Pinpoint the cell where the given text exists, returning its (X, Y) midpoint coordinate. 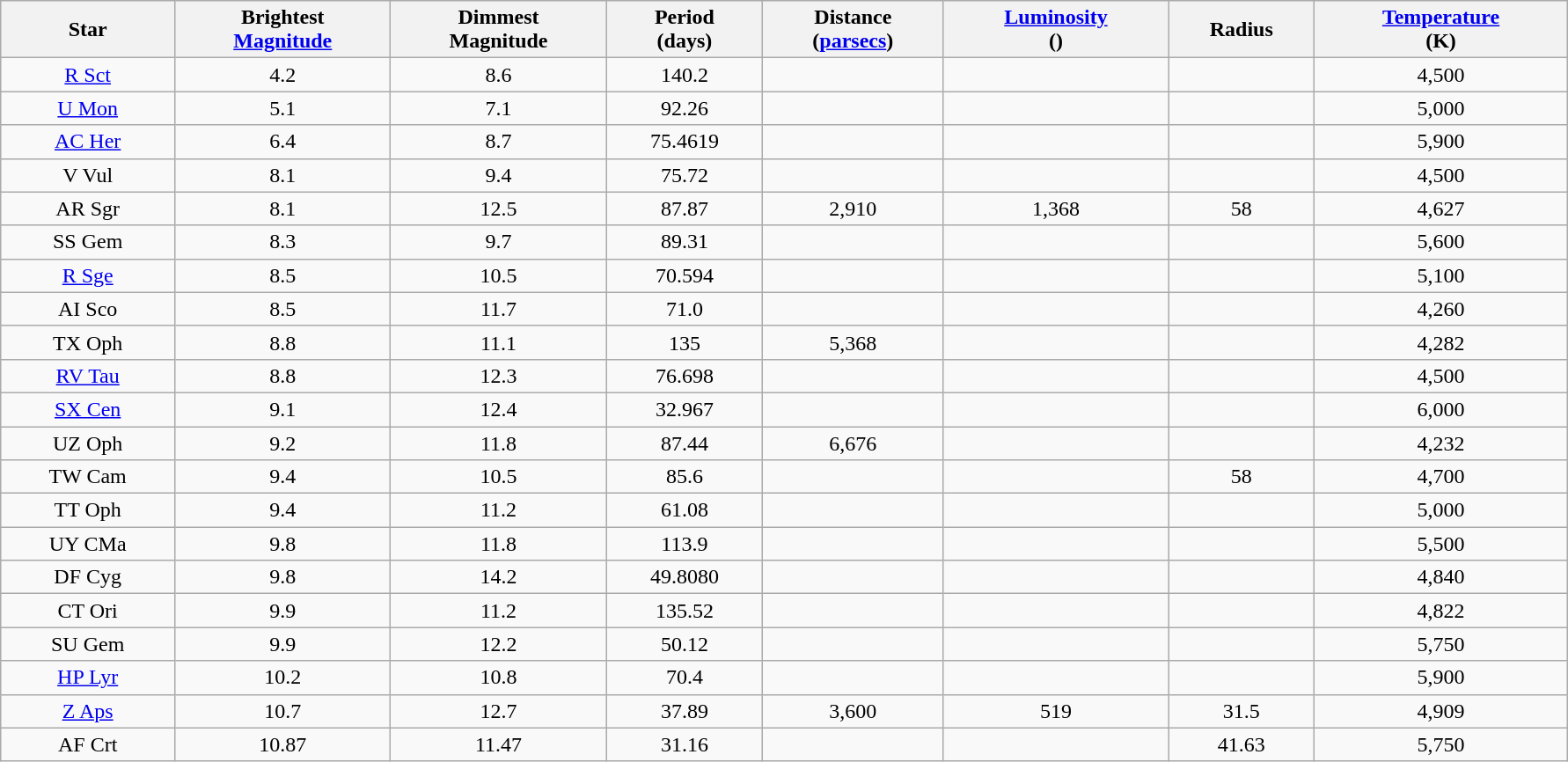
DF Cyg (88, 577)
TW Cam (88, 477)
10.87 (283, 744)
4,840 (1441, 577)
10.7 (283, 711)
SU Gem (88, 644)
85.6 (685, 477)
135.52 (685, 611)
RV Tau (88, 376)
5.1 (283, 108)
AC Her (88, 142)
113.9 (685, 544)
10.2 (283, 678)
70.4 (685, 678)
49.8080 (685, 577)
1,368 (1056, 209)
76.698 (685, 376)
75.72 (685, 175)
Star (88, 30)
519 (1056, 711)
92.26 (685, 108)
71.0 (685, 309)
Period(days) (685, 30)
11.7 (498, 309)
4,260 (1441, 309)
SX Cen (88, 409)
Z Aps (88, 711)
Distance(parsecs) (854, 30)
BrightestMagnitude (283, 30)
HP Lyr (88, 678)
Radius (1242, 30)
87.87 (685, 209)
10.8 (498, 678)
6,000 (1441, 409)
50.12 (685, 644)
12.5 (498, 209)
R Sge (88, 275)
Luminosity() (1056, 30)
5,500 (1441, 544)
8.7 (498, 142)
Temperature(K) (1441, 30)
31.16 (685, 744)
6.4 (283, 142)
41.63 (1242, 744)
UZ Oph (88, 443)
3,600 (854, 711)
70.594 (685, 275)
12.7 (498, 711)
R Sct (88, 75)
89.31 (685, 242)
4,909 (1441, 711)
135 (685, 342)
SS Gem (88, 242)
9.1 (283, 409)
31.5 (1242, 711)
U Mon (88, 108)
TT Oph (88, 510)
4,282 (1441, 342)
87.44 (685, 443)
AF Crt (88, 744)
V Vul (88, 175)
AI Sco (88, 309)
11.1 (498, 342)
37.89 (685, 711)
8.6 (498, 75)
61.08 (685, 510)
5,100 (1441, 275)
9.7 (498, 242)
32.967 (685, 409)
12.2 (498, 644)
140.2 (685, 75)
6,676 (854, 443)
11.47 (498, 744)
4,822 (1441, 611)
CT Ori (88, 611)
DimmestMagnitude (498, 30)
7.1 (498, 108)
5,600 (1441, 242)
14.2 (498, 577)
5,368 (854, 342)
4,232 (1441, 443)
4,627 (1441, 209)
12.3 (498, 376)
4,700 (1441, 477)
2,910 (854, 209)
75.4619 (685, 142)
UY CMa (88, 544)
TX Oph (88, 342)
9.2 (283, 443)
4.2 (283, 75)
12.4 (498, 409)
8.3 (283, 242)
AR Sgr (88, 209)
